Pinpoint the cell where the given text exists, returning its [X, Y] midpoint coordinate. 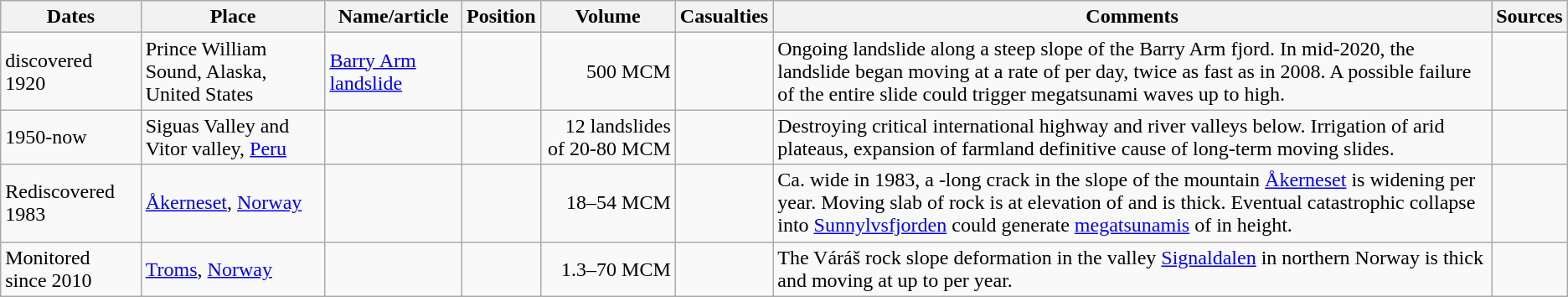
1.3–70 MCM [608, 268]
discovered 1920 [70, 71]
Sources [1529, 17]
Volume [608, 17]
Dates [70, 17]
Prince William Sound, Alaska, United States [233, 71]
Barry Arm landslide [394, 71]
Siguas Valley and Vitor valley, Peru [233, 138]
Monitored since 2010 [70, 268]
Troms, Norway [233, 268]
12 landslides of 20-80 MCM [608, 138]
Åkerneset, Norway [233, 203]
Casualties [724, 17]
The Váráš rock slope deformation in the valley Signaldalen in northern Norway is thick and moving at up to per year. [1132, 268]
Place [233, 17]
500 MCM [608, 71]
1950-now [70, 138]
Comments [1132, 17]
18–54 MCM [608, 203]
Name/article [394, 17]
Position [501, 17]
Rediscovered 1983 [70, 203]
